Locate the cell with the specified text and output its (x, y) center coordinate. 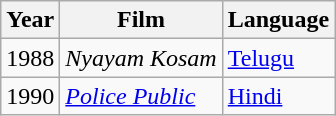
Telugu (278, 58)
Film (141, 20)
1990 (30, 96)
1988 (30, 58)
Hindi (278, 96)
Police Public (141, 96)
Year (30, 20)
Nyayam Kosam (141, 58)
Language (278, 20)
